Output the [x, y] coordinate of the center of the cell containing the given text.  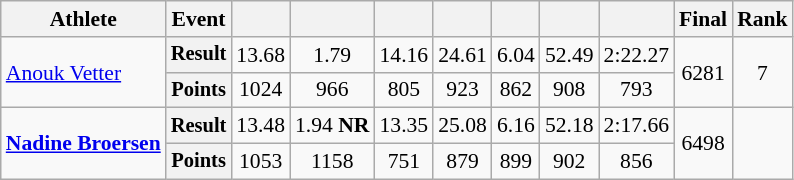
856 [636, 162]
1053 [260, 162]
966 [332, 90]
751 [404, 162]
52.18 [570, 126]
Final [703, 19]
862 [516, 90]
1.79 [332, 55]
13.35 [404, 126]
1.94 NR [332, 126]
908 [570, 90]
2:17.66 [636, 126]
7 [762, 72]
2:22.27 [636, 55]
14.16 [404, 55]
6.04 [516, 55]
805 [404, 90]
Nadine Broersen [84, 144]
52.49 [570, 55]
Athlete [84, 19]
13.48 [260, 126]
Rank [762, 19]
6.16 [516, 126]
6498 [703, 144]
Event [199, 19]
879 [462, 162]
902 [570, 162]
Anouk Vetter [84, 72]
25.08 [462, 126]
24.61 [462, 55]
13.68 [260, 55]
899 [516, 162]
1024 [260, 90]
923 [462, 90]
793 [636, 90]
1158 [332, 162]
6281 [703, 72]
